Find where the given text appears and provide that cell's center as (x, y) coordinate. 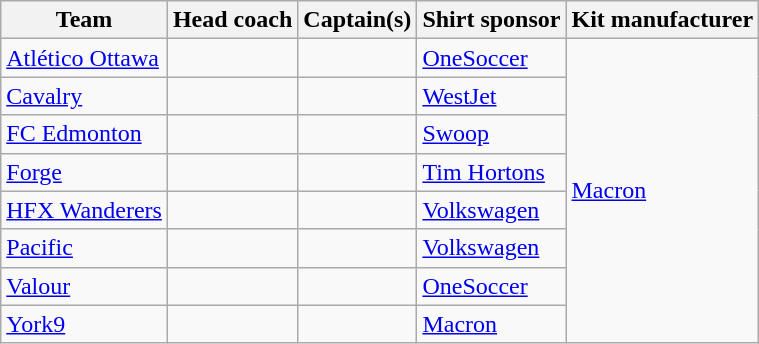
Kit manufacturer (662, 20)
WestJet (492, 96)
Atlético Ottawa (84, 58)
Head coach (232, 20)
Forge (84, 172)
Cavalry (84, 96)
York9 (84, 324)
Valour (84, 286)
FC Edmonton (84, 134)
Swoop (492, 134)
Team (84, 20)
HFX Wanderers (84, 210)
Tim Hortons (492, 172)
Captain(s) (358, 20)
Pacific (84, 248)
Shirt sponsor (492, 20)
